Pinpoint the cell where the given text exists, returning its [x, y] midpoint coordinate. 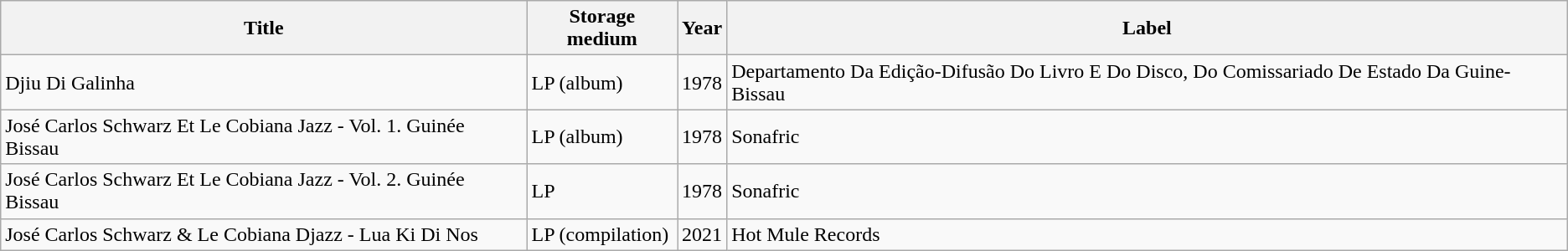
LP (compilation) [602, 234]
Storage medium [602, 28]
Departamento Da Edição-Difusão Do Livro E Do Disco, Do Comissariado De Estado Da Guine-Bissau [1148, 82]
Year [702, 28]
Djiu Di Galinha [264, 82]
José Carlos Schwarz & Le Cobiana Djazz - Lua Ki Di Nos [264, 234]
Title [264, 28]
Label [1148, 28]
Hot Mule Records [1148, 234]
José Carlos Schwarz Et Le Cobiana Jazz - Vol. 1. Guinée Bissau [264, 137]
2021 [702, 234]
José Carlos Schwarz Et Le Cobiana Jazz - Vol. 2. Guinée Bissau [264, 191]
LP [602, 191]
